Identify which cell holds the provided text, then report its (x, y) central coordinate. 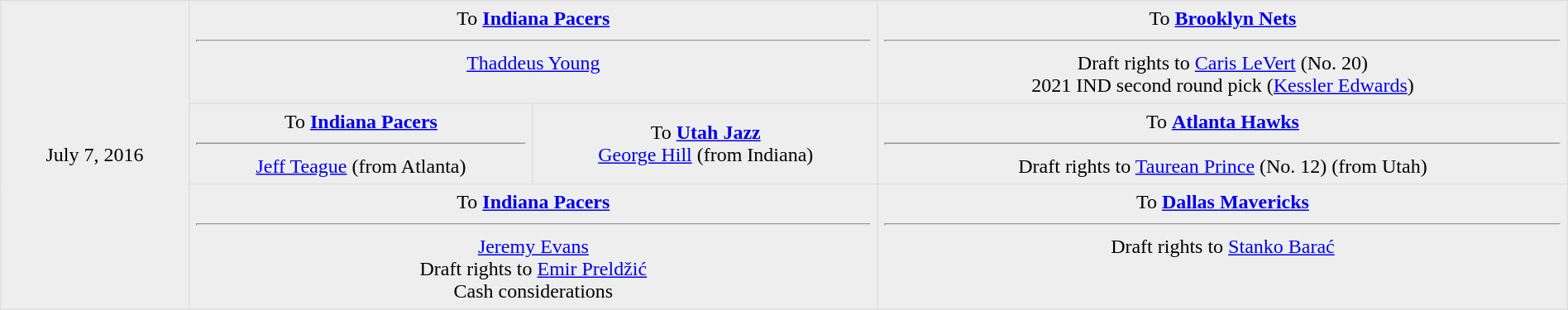
To Atlanta HawksDraft rights to Taurean Prince (No. 12) (from Utah) (1223, 144)
To Indiana PacersJeff Teague (from Atlanta) (361, 144)
To Indiana PacersJeremy EvansDraft rights to Emir PreldžićCash considerations (533, 247)
To Indiana PacersThaddeus Young (533, 52)
To Dallas MavericksDraft rights to Stanko Barać (1223, 247)
To Utah JazzGeorge Hill (from Indiana) (706, 144)
To Brooklyn NetsDraft rights to Caris LeVert (No. 20)2021 IND second round pick (Kessler Edwards) (1223, 52)
July 7, 2016 (94, 155)
